Search for the cell housing the specified text and yield its [X, Y] center coordinate. 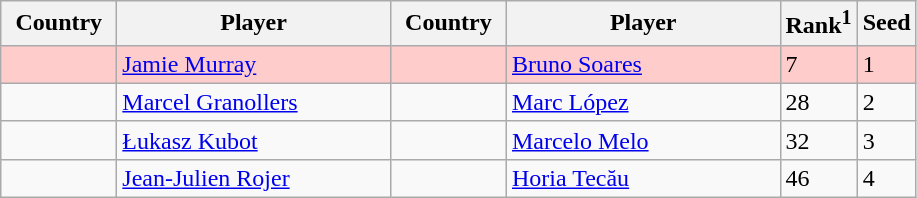
Marcelo Melo [643, 140]
Rank1 [818, 24]
4 [886, 178]
Marc López [643, 102]
Jamie Murray [254, 64]
1 [886, 64]
Horia Tecău [643, 178]
Bruno Soares [643, 64]
3 [886, 140]
7 [818, 64]
Łukasz Kubot [254, 140]
Jean-Julien Rojer [254, 178]
Seed [886, 24]
32 [818, 140]
2 [886, 102]
46 [818, 178]
28 [818, 102]
Marcel Granollers [254, 102]
